Detect which cell encompasses the target text, then output its [x, y] center coordinate. 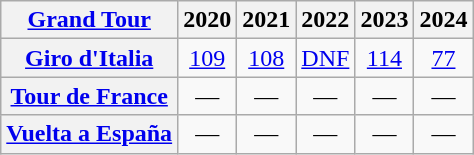
2024 [444, 20]
2022 [326, 20]
114 [384, 58]
108 [266, 58]
Grand Tour [90, 20]
Tour de France [90, 96]
Giro d'Italia [90, 58]
109 [208, 58]
DNF [326, 58]
2021 [266, 20]
Vuelta a España [90, 134]
2020 [208, 20]
2023 [384, 20]
77 [444, 58]
